Pinpoint the cell where the given text exists, returning its (X, Y) midpoint coordinate. 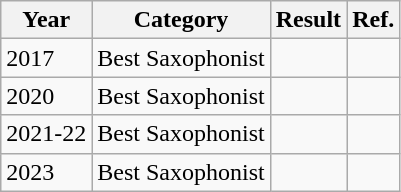
Result (308, 20)
2020 (46, 96)
2021-22 (46, 134)
Year (46, 20)
Category (181, 20)
Ref. (374, 20)
2023 (46, 172)
2017 (46, 58)
